For the text-containing cell, return its midpoint in [x, y] coordinate format. 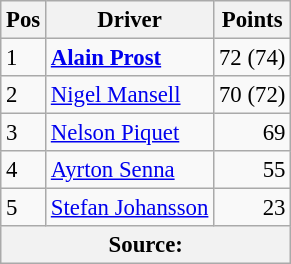
23 [252, 208]
Source: [146, 245]
55 [252, 170]
Points [252, 20]
Stefan Johansson [130, 208]
Ayrton Senna [130, 170]
4 [24, 170]
Nigel Mansell [130, 95]
2 [24, 95]
Nelson Piquet [130, 133]
1 [24, 58]
Driver [130, 20]
69 [252, 133]
Pos [24, 20]
3 [24, 133]
5 [24, 208]
72 (74) [252, 58]
70 (72) [252, 95]
Alain Prost [130, 58]
